Return [x, y] of the center of cell containing provided text 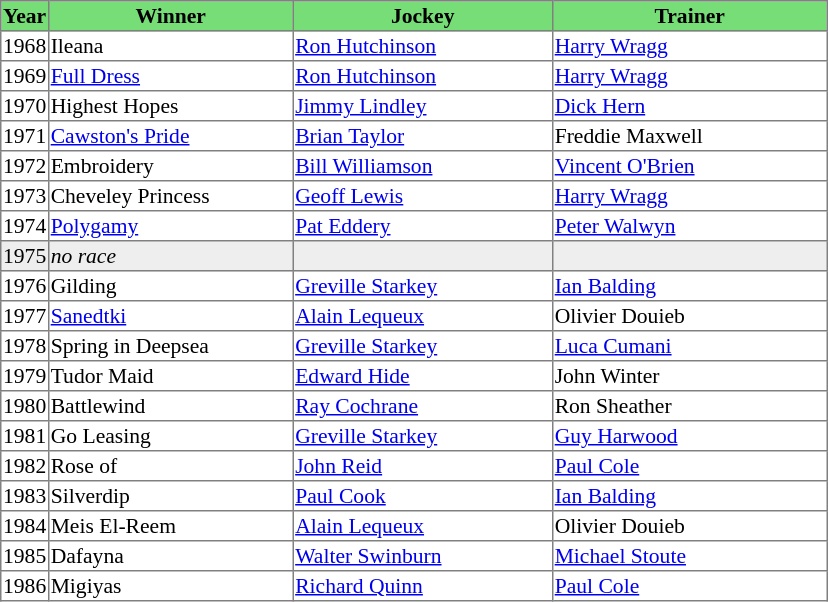
1985 [25, 556]
Geoff Lewis [423, 196]
Gilding [170, 286]
John Reid [423, 466]
Peter Walwyn [689, 226]
Ray Cochrane [423, 406]
Richard Quinn [423, 586]
1978 [25, 346]
Jimmy Lindley [423, 106]
Tudor Maid [170, 376]
Trainer [689, 16]
1980 [25, 406]
Battlewind [170, 406]
Luca Cumani [689, 346]
Embroidery [170, 166]
1973 [25, 196]
Polygamy [170, 226]
Cawston's Pride [170, 136]
1975 [25, 256]
Go Leasing [170, 436]
Cheveley Princess [170, 196]
1981 [25, 436]
Spring in Deepsea [170, 346]
Edward Hide [423, 376]
1986 [25, 586]
Vincent O'Brien [689, 166]
Ileana [170, 46]
Michael Stoute [689, 556]
Ron Sheather [689, 406]
Rose of [170, 466]
1969 [25, 76]
Brian Taylor [423, 136]
1968 [25, 46]
1983 [25, 496]
Pat Eddery [423, 226]
Full Dress [170, 76]
Jockey [423, 16]
Winner [170, 16]
no race [170, 256]
Walter Swinburn [423, 556]
Silverdip [170, 496]
Meis El-Reem [170, 526]
Migiyas [170, 586]
Sanedtki [170, 316]
Guy Harwood [689, 436]
1974 [25, 226]
John Winter [689, 376]
Dick Hern [689, 106]
Freddie Maxwell [689, 136]
Year [25, 16]
1979 [25, 376]
Highest Hopes [170, 106]
1977 [25, 316]
Paul Cook [423, 496]
1971 [25, 136]
1970 [25, 106]
Bill Williamson [423, 166]
1972 [25, 166]
1984 [25, 526]
1982 [25, 466]
1976 [25, 286]
Dafayna [170, 556]
